Search for the cell housing the specified text and yield its [x, y] center coordinate. 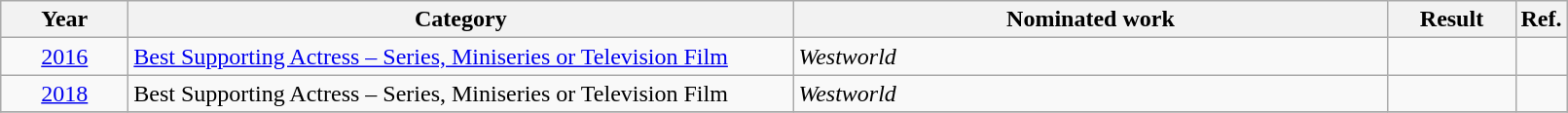
2018 [64, 94]
Category [461, 19]
Nominated work [1090, 19]
Result [1452, 19]
Ref. [1542, 19]
Year [64, 19]
2016 [64, 56]
